Provide the [x, y] coordinate of the cell's center where the given text is located.  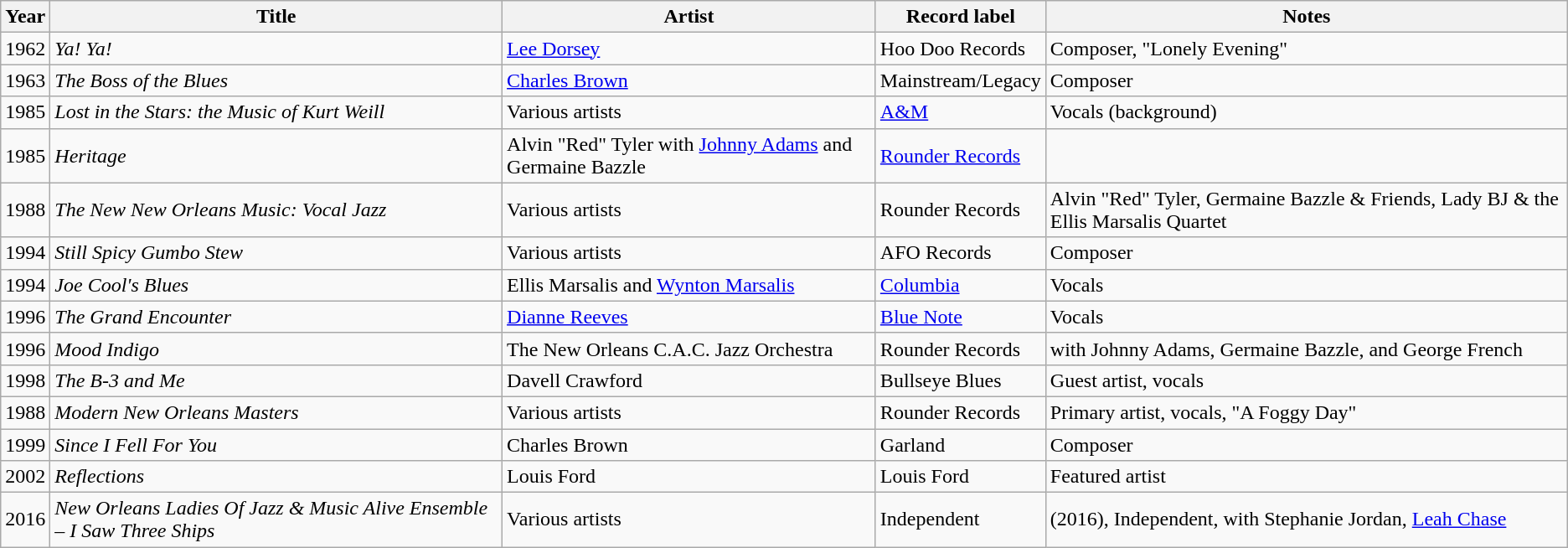
Lee Dorsey [689, 49]
2016 [25, 520]
Record label [960, 17]
Ya! Ya! [276, 49]
Heritage [276, 156]
The Boss of the Blues [276, 80]
AFO Records [960, 253]
Hoo Doo Records [960, 49]
New Orleans Ladies Of Jazz & Music Alive Ensemble – I Saw Three Ships [276, 520]
The New Orleans C.A.C. Jazz Orchestra [689, 349]
Mood Indigo [276, 349]
Garland [960, 445]
The New New Orleans Music: Vocal Jazz [276, 209]
Artist [689, 17]
1998 [25, 380]
Mainstream/Legacy [960, 80]
Composer, "Lonely Evening" [1307, 49]
Reflections [276, 477]
1999 [25, 445]
Featured artist [1307, 477]
2002 [25, 477]
Alvin "Red" Tyler with Johnny Adams and Germaine Bazzle [689, 156]
The Grand Encounter [276, 317]
Still Spicy Gumbo Stew [276, 253]
Bullseye Blues [960, 380]
Title [276, 17]
with Johnny Adams, Germaine Bazzle, and George French [1307, 349]
Alvin "Red" Tyler, Germaine Bazzle & Friends, Lady BJ & the Ellis Marsalis Quartet [1307, 209]
Since I Fell For You [276, 445]
Ellis Marsalis and Wynton Marsalis [689, 285]
Notes [1307, 17]
1962 [25, 49]
Joe Cool's Blues [276, 285]
Columbia [960, 285]
Modern New Orleans Masters [276, 412]
Davell Crawford [689, 380]
Primary artist, vocals, "A Foggy Day" [1307, 412]
The B-3 and Me [276, 380]
A&M [960, 112]
Guest artist, vocals [1307, 380]
Blue Note [960, 317]
Lost in the Stars: the Music of Kurt Weill [276, 112]
Independent [960, 520]
Year [25, 17]
1963 [25, 80]
Dianne Reeves [689, 317]
Vocals (background) [1307, 112]
(2016), Independent, with Stephanie Jordan, Leah Chase [1307, 520]
